From the cell containing the given text, extract its center point as (X, Y) coordinate. 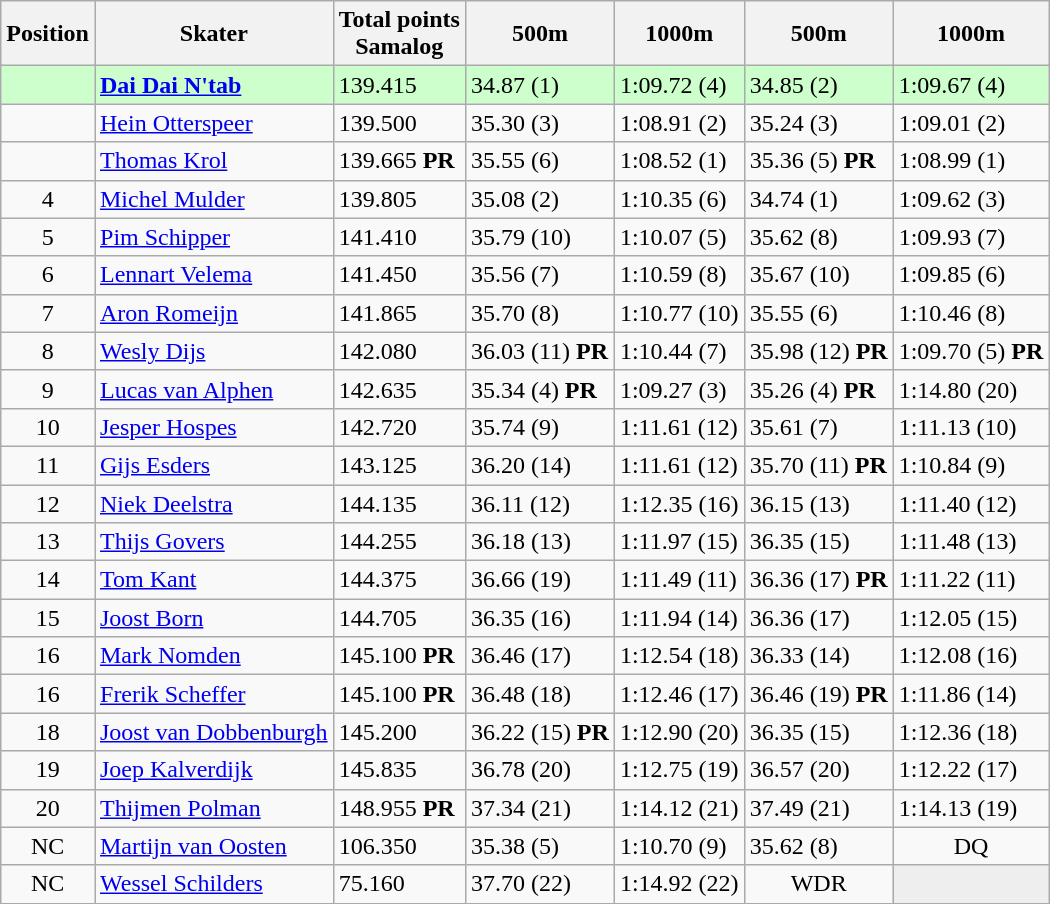
Pim Schipper (214, 237)
36.36 (17) (818, 618)
1:08.91 (2) (679, 123)
Niek Deelstra (214, 503)
141.450 (399, 275)
Joost Born (214, 618)
75.160 (399, 884)
36.46 (19) PR (818, 694)
36.11 (12) (540, 503)
Hein Otterspeer (214, 123)
144.255 (399, 542)
106.350 (399, 846)
Position (48, 34)
Wessel Schilders (214, 884)
36.78 (20) (540, 770)
144.705 (399, 618)
Thijs Govers (214, 542)
1:12.35 (16) (679, 503)
1:09.67 (4) (971, 85)
35.08 (2) (540, 199)
1:09.70 (5) PR (971, 351)
139.665 PR (399, 161)
36.33 (14) (818, 656)
36.46 (17) (540, 656)
36.57 (20) (818, 770)
1:11.40 (12) (971, 503)
9 (48, 389)
37.34 (21) (540, 808)
145.835 (399, 770)
35.61 (7) (818, 427)
1:10.70 (9) (679, 846)
145.200 (399, 732)
1:10.35 (6) (679, 199)
1:11.86 (14) (971, 694)
1:09.72 (4) (679, 85)
35.79 (10) (540, 237)
1:14.12 (21) (679, 808)
139.415 (399, 85)
1:14.92 (22) (679, 884)
37.70 (22) (540, 884)
1:10.07 (5) (679, 237)
18 (48, 732)
36.03 (11) PR (540, 351)
Martijn van Oosten (214, 846)
Michel Mulder (214, 199)
1:10.77 (10) (679, 313)
WDR (818, 884)
Mark Nomden (214, 656)
36.22 (15) PR (540, 732)
Jesper Hospes (214, 427)
1:12.46 (17) (679, 694)
Wesly Dijs (214, 351)
Thomas Krol (214, 161)
11 (48, 465)
1:14.13 (19) (971, 808)
142.080 (399, 351)
35.30 (3) (540, 123)
1:11.22 (11) (971, 580)
7 (48, 313)
8 (48, 351)
36.66 (19) (540, 580)
1:09.93 (7) (971, 237)
Dai Dai N'tab (214, 85)
36.18 (13) (540, 542)
36.15 (13) (818, 503)
20 (48, 808)
142.720 (399, 427)
Joep Kalverdijk (214, 770)
1:09.27 (3) (679, 389)
10 (48, 427)
4 (48, 199)
35.70 (11) PR (818, 465)
1:10.84 (9) (971, 465)
1:12.22 (17) (971, 770)
35.56 (7) (540, 275)
143.125 (399, 465)
13 (48, 542)
Thijmen Polman (214, 808)
1:09.62 (3) (971, 199)
34.74 (1) (818, 199)
Total points Samalog (399, 34)
1:12.36 (18) (971, 732)
144.135 (399, 503)
141.410 (399, 237)
1:11.97 (15) (679, 542)
36.48 (18) (540, 694)
DQ (971, 846)
1:11.49 (11) (679, 580)
Aron Romeijn (214, 313)
1:09.01 (2) (971, 123)
34.87 (1) (540, 85)
141.865 (399, 313)
1:11.13 (10) (971, 427)
139.805 (399, 199)
1:11.48 (13) (971, 542)
35.36 (5) PR (818, 161)
15 (48, 618)
Lucas van Alphen (214, 389)
35.67 (10) (818, 275)
1:08.52 (1) (679, 161)
144.375 (399, 580)
1:12.05 (15) (971, 618)
142.635 (399, 389)
35.98 (12) PR (818, 351)
1:12.75 (19) (679, 770)
1:10.59 (8) (679, 275)
1:10.46 (8) (971, 313)
35.70 (8) (540, 313)
36.36 (17) PR (818, 580)
37.49 (21) (818, 808)
19 (48, 770)
1:10.44 (7) (679, 351)
1:08.99 (1) (971, 161)
12 (48, 503)
34.85 (2) (818, 85)
14 (48, 580)
35.24 (3) (818, 123)
Skater (214, 34)
35.74 (9) (540, 427)
5 (48, 237)
6 (48, 275)
1:12.08 (16) (971, 656)
36.20 (14) (540, 465)
1:09.85 (6) (971, 275)
Lennart Velema (214, 275)
35.34 (4) PR (540, 389)
Joost van Dobbenburgh (214, 732)
35.26 (4) PR (818, 389)
1:12.90 (20) (679, 732)
1:14.80 (20) (971, 389)
Gijs Esders (214, 465)
Tom Kant (214, 580)
139.500 (399, 123)
35.38 (5) (540, 846)
36.35 (16) (540, 618)
1:12.54 (18) (679, 656)
Frerik Scheffer (214, 694)
148.955 PR (399, 808)
1:11.94 (14) (679, 618)
